Locate the cell with the specified text and output its (X, Y) center coordinate. 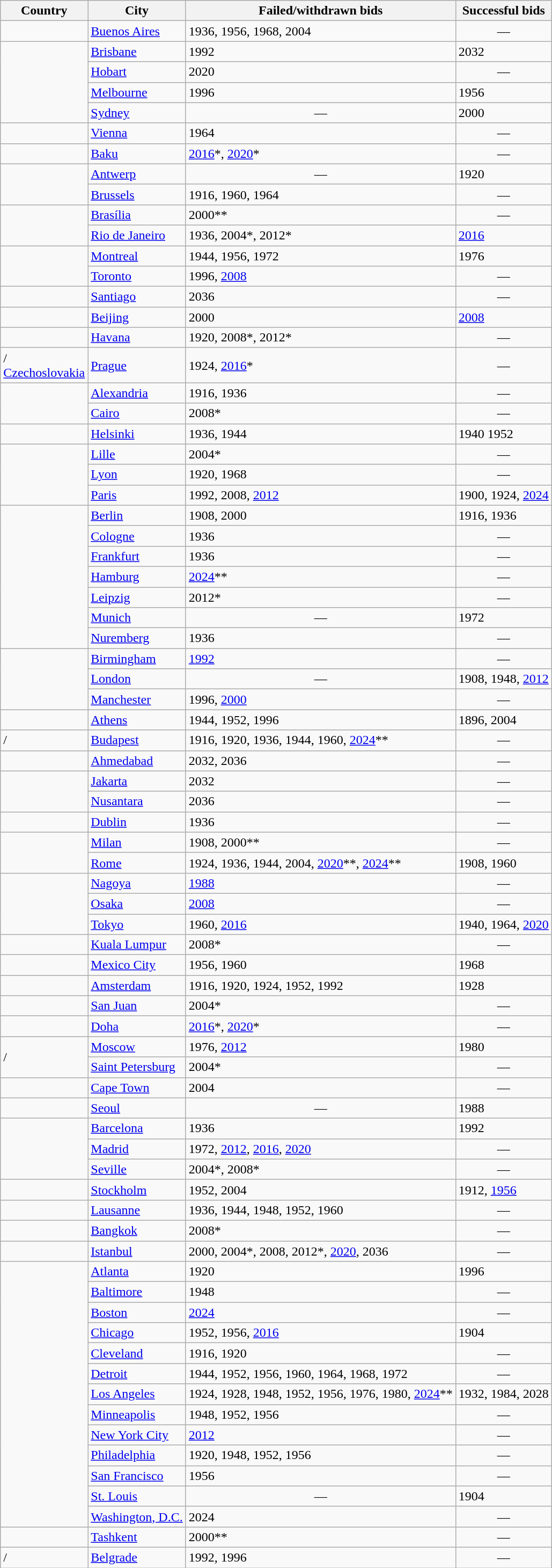
Lille (137, 454)
Country (44, 11)
Melbourne (137, 92)
Failed/withdrawn bids (321, 11)
Birmingham (137, 659)
/Czechoslovakia (44, 365)
2024** (321, 577)
1916, 1960, 1964 (321, 194)
Ahmedabad (137, 761)
Hamburg (137, 577)
1940, 1964, 2020 (503, 924)
Havana (137, 338)
1968 (503, 965)
Moscow (137, 1047)
2032, 2036 (321, 761)
Alexandria (137, 393)
2012 (321, 1435)
Milan (137, 842)
Baltimore (137, 1292)
2012* (321, 597)
Cleveland (137, 1353)
2020 (321, 72)
Belgrade (137, 1557)
Mexico City (137, 965)
1932, 1984, 2028 (503, 1394)
2004 (321, 1088)
1916, 1920, 1936, 1944, 1960, 2024** (321, 740)
Nagoya (137, 883)
1996, 2000 (321, 699)
Kuala Lumpur (137, 945)
1948 (321, 1292)
1936, 2004*, 2012* (321, 235)
Paris (137, 495)
Sydney (137, 113)
Budapest (137, 740)
Seville (137, 1169)
Seoul (137, 1108)
1940 1952 (503, 434)
Amsterdam (137, 986)
1992, 2008, 2012 (321, 495)
1976 (503, 256)
Montreal (137, 256)
Frankfurt (137, 556)
1972 (503, 618)
Rio de Janeiro (137, 235)
Minneapolis (137, 1414)
Manchester (137, 699)
Brussels (137, 194)
Munich (137, 618)
London (137, 679)
Chicago (137, 1333)
1924, 1936, 1944, 2004, 2020**, 2024** (321, 863)
Berlin (137, 515)
Baku (137, 154)
Cape Town (137, 1088)
New York City (137, 1435)
1952, 2004 (321, 1190)
1936, 1944, 1948, 1952, 1960 (321, 1210)
Doha (137, 1026)
Atlanta (137, 1272)
Santiago (137, 297)
Cologne (137, 536)
Rome (137, 863)
Buenos Aires (137, 31)
Barcelona (137, 1128)
1924, 1928, 1948, 1952, 1956, 1976, 1980, 2024** (321, 1394)
Dublin (137, 822)
1948, 1952, 1956 (321, 1414)
Washington, D.C. (137, 1516)
1976, 2012 (321, 1047)
Helsinki (137, 434)
Athens (137, 720)
Toronto (137, 276)
1936, 1944 (321, 434)
Antwerp (137, 174)
1900, 1924, 2024 (503, 495)
Vienna (137, 133)
Lyon (137, 475)
1944, 1952, 1956, 1960, 1964, 1968, 1972 (321, 1374)
Nusantara (137, 801)
1960, 2016 (321, 924)
1920, 1968 (321, 475)
Bangkok (137, 1230)
1908, 2000** (321, 842)
1952, 1956, 2016 (321, 1333)
Prague (137, 365)
Istanbul (137, 1251)
Tashkent (137, 1537)
Brisbane (137, 52)
1920, 1948, 1952, 1956 (321, 1455)
1920, 2008*, 2012* (321, 338)
San Juan (137, 1006)
Nuremberg (137, 638)
1944, 1952, 1996 (321, 720)
Brasília (137, 215)
Cairo (137, 413)
1908, 1960 (503, 863)
Hobart (137, 72)
1908, 2000 (321, 515)
1916, 1920, 1924, 1952, 1992 (321, 986)
Beijing (137, 317)
1908, 1948, 2012 (503, 679)
1924, 2016* (321, 365)
1916, 1920 (321, 1353)
Philadelphia (137, 1455)
2004*, 2008* (321, 1169)
1912, 1956 (503, 1190)
1964 (321, 133)
1992, 1996 (321, 1557)
Stockholm (137, 1190)
Detroit (137, 1374)
Saint Petersburg (137, 1067)
1928 (503, 986)
2000, 2004*, 2008, 2012*, 2020, 2036 (321, 1251)
2016 (503, 235)
Jakarta (137, 781)
Successful bids (503, 11)
1980 (503, 1047)
Los Angeles (137, 1394)
1944, 1956, 1972 (321, 256)
Boston (137, 1312)
City (137, 11)
St. Louis (137, 1496)
1896, 2004 (503, 720)
1936, 1956, 1968, 2004 (321, 31)
1972, 2012, 2016, 2020 (321, 1149)
San Francisco (137, 1476)
Tokyo (137, 924)
Osaka (137, 903)
Lausanne (137, 1210)
Madrid (137, 1149)
Leipzig (137, 597)
1996, 2008 (321, 276)
1956, 1960 (321, 965)
